Capture the cell that displays the provided text and extract its [x, y] central coordinate. 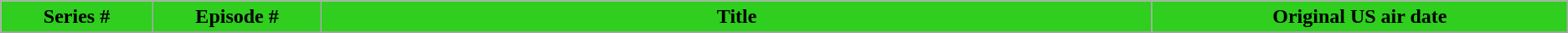
Series # [77, 17]
Original US air date [1359, 17]
Episode # [237, 17]
Title [737, 17]
